Search for the cell housing the specified text and yield its (x, y) center coordinate. 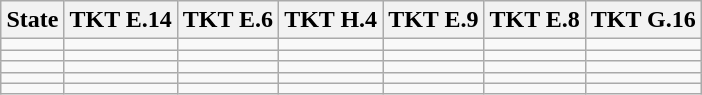
TKT E.9 (434, 20)
State (32, 20)
TKT E.14 (120, 20)
TKT E.6 (228, 20)
TKT E.8 (534, 20)
TKT H.4 (331, 20)
TKT G.16 (643, 20)
